Output the (x, y) coordinate of the center of the cell containing the given text.  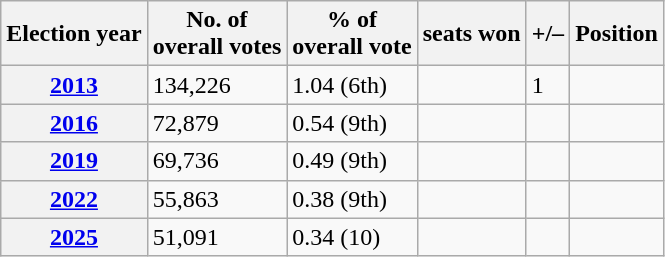
2019 (74, 161)
72,879 (217, 123)
+/– (548, 34)
Position (617, 34)
0.49 (9th) (352, 161)
0.38 (9th) (352, 199)
1.04 (6th) (352, 85)
69,736 (217, 161)
2013 (74, 85)
2016 (74, 123)
% ofoverall vote (352, 34)
Election year (74, 34)
134,226 (217, 85)
No. ofoverall votes (217, 34)
seats won (472, 34)
51,091 (217, 237)
2025 (74, 237)
2022 (74, 199)
0.54 (9th) (352, 123)
55,863 (217, 199)
1 (548, 85)
0.34 (10) (352, 237)
